Find where the given text appears and provide that cell's center as [x, y] coordinate. 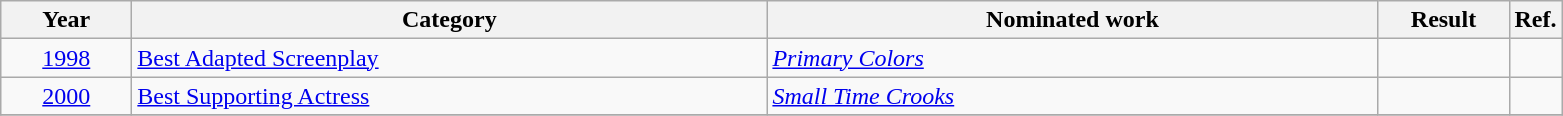
1998 [66, 58]
Nominated work [1072, 20]
Best Supporting Actress [450, 96]
2000 [66, 96]
Best Adapted Screenplay [450, 58]
Year [66, 20]
Category [450, 20]
Result [1444, 20]
Ref. [1536, 20]
Small Time Crooks [1072, 96]
Primary Colors [1072, 58]
